Return the [x, y] coordinate for the center point of the cell that contains the specified text.  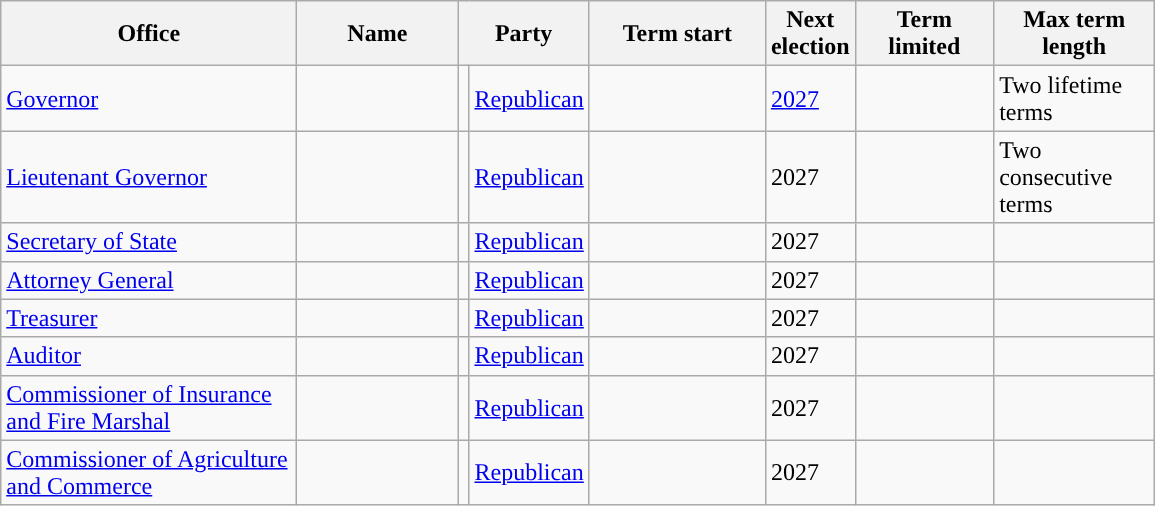
Max term length [1074, 34]
Attorney General [149, 280]
Office [149, 34]
Secretary of State [149, 242]
Governor [149, 98]
Two lifetime terms [1074, 98]
Two consecutive terms [1074, 177]
Lieutenant Governor [149, 177]
Party [524, 34]
Next election [810, 34]
Treasurer [149, 318]
Commissioner of Insurance and Fire Marshal [149, 408]
Term start [677, 34]
Auditor [149, 356]
Commissioner of Agriculture and Commerce [149, 472]
Name [378, 34]
Term limited [924, 34]
